Return [x, y] of the center of cell containing provided text 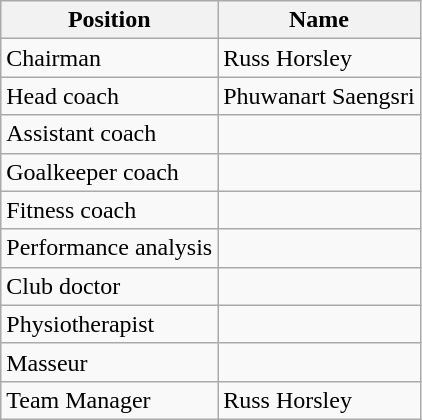
Head coach [110, 96]
Chairman [110, 58]
Fitness coach [110, 210]
Performance analysis [110, 248]
Masseur [110, 362]
Position [110, 20]
Name [319, 20]
Goalkeeper coach [110, 172]
Phuwanart Saengsri [319, 96]
Physiotherapist [110, 324]
Assistant coach [110, 134]
Team Manager [110, 400]
Club doctor [110, 286]
